Detect which cell encompasses the target text, then output its [x, y] center coordinate. 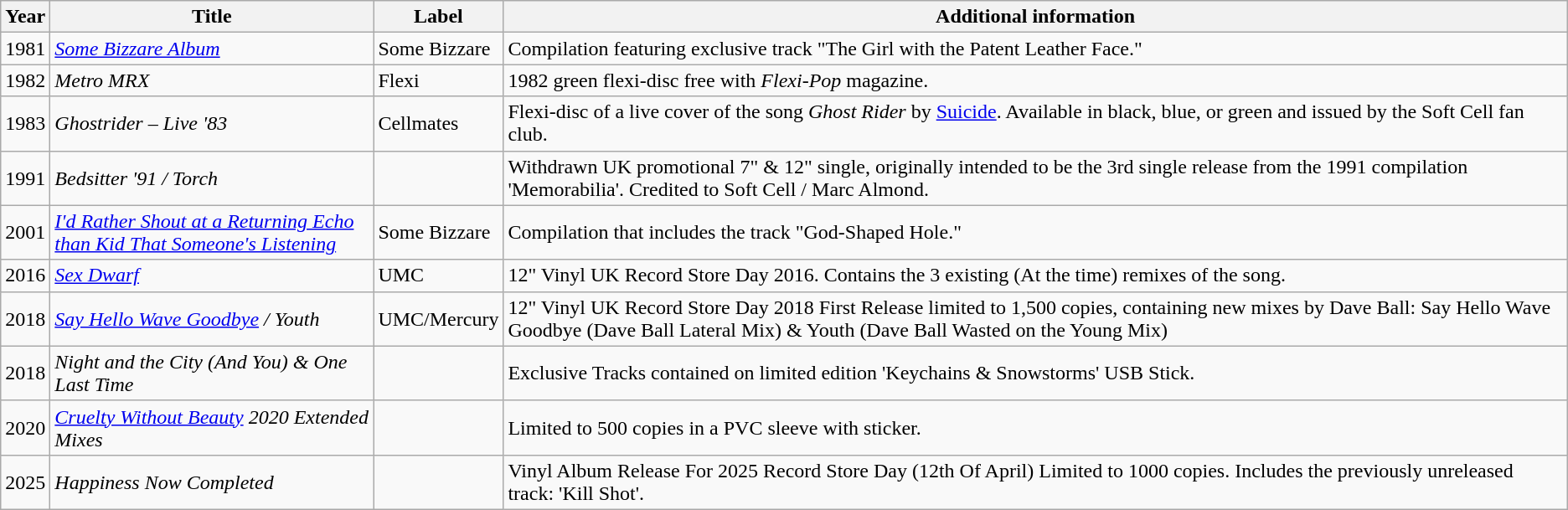
Flexi [439, 80]
Some Bizzare Album [212, 49]
Label [439, 17]
Night and the City (And You) & One Last Time [212, 373]
Compilation featuring exclusive track "The Girl with the Patent Leather Face." [1035, 49]
I'd Rather Shout at a Returning Echo than Kid That Someone's Listening [212, 233]
Title [212, 17]
1982 [25, 80]
Say Hello Wave Goodbye / Youth [212, 318]
2001 [25, 233]
2016 [25, 276]
Metro MRX [212, 80]
1991 [25, 178]
Ghostrider – Live '83 [212, 124]
1982 green flexi-disc free with Flexi-Pop magazine. [1035, 80]
Exclusive Tracks contained on limited edition 'Keychains & Snowstorms' USB Stick. [1035, 373]
UMC/Mercury [439, 318]
UMC [439, 276]
Year [25, 17]
Cruelty Without Beauty 2020 Extended Mixes [212, 427]
2025 [25, 482]
Compilation that includes the track "God-Shaped Hole." [1035, 233]
12" Vinyl UK Record Store Day 2016. Contains the 3 existing (At the time) remixes of the song. [1035, 276]
Cellmates [439, 124]
Happiness Now Completed [212, 482]
Additional information [1035, 17]
Sex Dwarf [212, 276]
Bedsitter '91 / Torch [212, 178]
1983 [25, 124]
1981 [25, 49]
Flexi-disc of a live cover of the song Ghost Rider by Suicide. Available in black, blue, or green and issued by the Soft Cell fan club. [1035, 124]
Limited to 500 copies in a PVC sleeve with sticker. [1035, 427]
Vinyl Album Release For 2025 Record Store Day (12th Of April) Limited to 1000 copies. Includes the previously unreleased track: 'Kill Shot'. [1035, 482]
2020 [25, 427]
